Return the (X, Y) coordinate for the center point of the cell that contains the specified text.  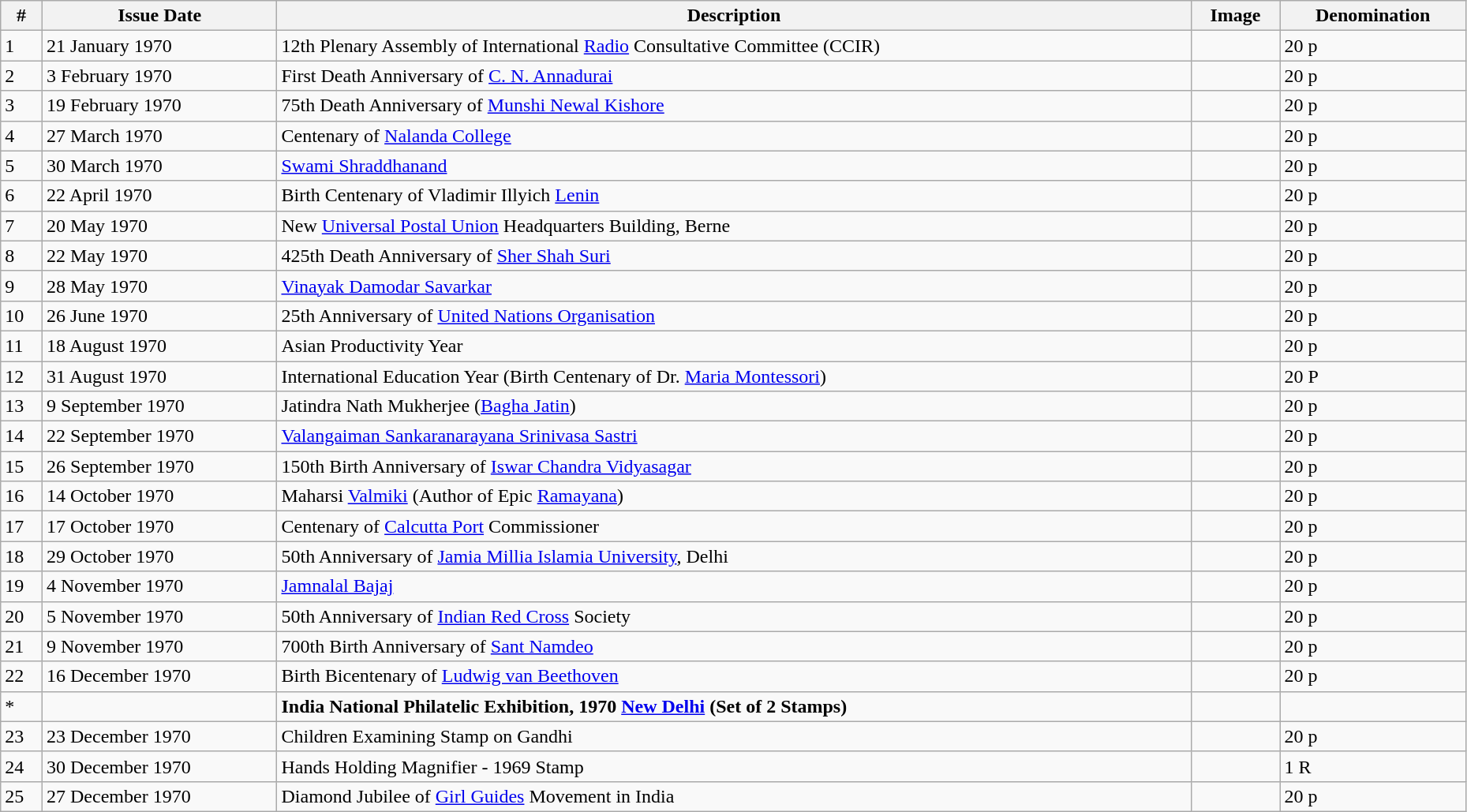
Centenary of Calcutta Port Commissioner (734, 526)
23 (22, 736)
Birth Bicentenary of Ludwig van Beethoven (734, 676)
700th Birth Anniversary of Sant Namdeo (734, 646)
27 March 1970 (159, 136)
14 October 1970 (159, 496)
13 (22, 406)
Birth Centenary of Vladimir Illyich Lenin (734, 196)
23 December 1970 (159, 736)
20 P (1373, 376)
Maharsi Valmiki (Author of Epic Ramayana) (734, 496)
Swami Shraddhanand (734, 166)
22 April 1970 (159, 196)
22 (22, 676)
16 (22, 496)
5 (22, 166)
4 (22, 136)
30 December 1970 (159, 766)
9 November 1970 (159, 646)
25 (22, 796)
26 September 1970 (159, 466)
50th Anniversary of Indian Red Cross Society (734, 616)
2 (22, 76)
22 May 1970 (159, 256)
India National Philatelic Exhibition, 1970 New Delhi (Set of 2 Stamps) (734, 706)
Description (734, 16)
New Universal Postal Union Headquarters Building, Berne (734, 226)
24 (22, 766)
1 R (1373, 766)
25th Anniversary of United Nations Organisation (734, 316)
29 October 1970 (159, 556)
Valangaiman Sankaranarayana Srinivasa Sastri (734, 436)
16 December 1970 (159, 676)
6 (22, 196)
14 (22, 436)
19 February 1970 (159, 106)
28 May 1970 (159, 286)
50th Anniversary of Jamia Millia Islamia University, Delhi (734, 556)
20 May 1970 (159, 226)
Jamnalal Bajaj (734, 586)
21 January 1970 (159, 46)
Centenary of Nalanda College (734, 136)
27 December 1970 (159, 796)
21 (22, 646)
Jatindra Nath Mukherjee (Bagha Jatin) (734, 406)
4 November 1970 (159, 586)
17 (22, 526)
150th Birth Anniversary of Iswar Chandra Vidyasagar (734, 466)
15 (22, 466)
International Education Year (Birth Centenary of Dr. Maria Montessori) (734, 376)
19 (22, 586)
30 March 1970 (159, 166)
9 (22, 286)
9 September 1970 (159, 406)
3 February 1970 (159, 76)
20 (22, 616)
11 (22, 346)
18 (22, 556)
3 (22, 106)
22 September 1970 (159, 436)
Children Examining Stamp on Gandhi (734, 736)
17 October 1970 (159, 526)
12th Plenary Assembly of International Radio Consultative Committee (CCIR) (734, 46)
Asian Productivity Year (734, 346)
12 (22, 376)
7 (22, 226)
31 August 1970 (159, 376)
# (22, 16)
10 (22, 316)
1 (22, 46)
8 (22, 256)
425th Death Anniversary of Sher Shah Suri (734, 256)
Vinayak Damodar Savarkar (734, 286)
Diamond Jubilee of Girl Guides Movement in India (734, 796)
Issue Date (159, 16)
* (22, 706)
26 June 1970 (159, 316)
Image (1236, 16)
Hands Holding Magnifier - 1969 Stamp (734, 766)
Denomination (1373, 16)
18 August 1970 (159, 346)
75th Death Anniversary of Munshi Newal Kishore (734, 106)
First Death Anniversary of C. N. Annadurai (734, 76)
5 November 1970 (159, 616)
